From the cell containing the given text, extract its center point as [X, Y] coordinate. 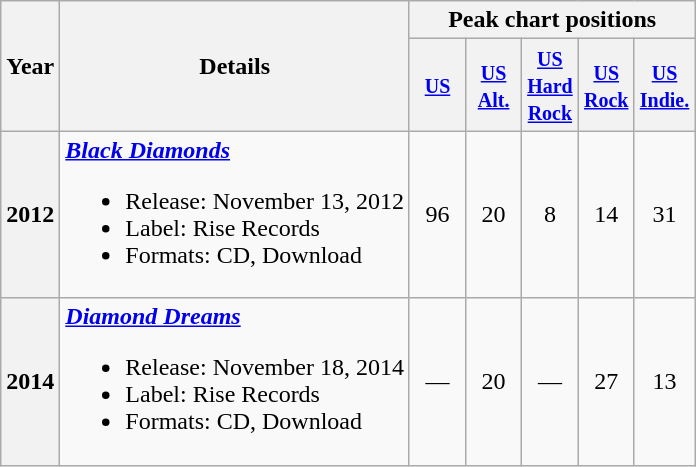
31 [664, 214]
USRock [606, 85]
Diamond DreamsRelease: November 18, 2014Label: Rise RecordsFormats: CD, Download [235, 382]
14 [606, 214]
USHardRock [550, 85]
2014 [30, 382]
96 [437, 214]
Peak chart positions [552, 20]
US [437, 85]
13 [664, 382]
8 [550, 214]
Year [30, 66]
Details [235, 66]
27 [606, 382]
USAlt. [494, 85]
2012 [30, 214]
USIndie. [664, 85]
Black DiamondsRelease: November 13, 2012Label: Rise RecordsFormats: CD, Download [235, 214]
